Detect which cell encompasses the target text, then output its (x, y) center coordinate. 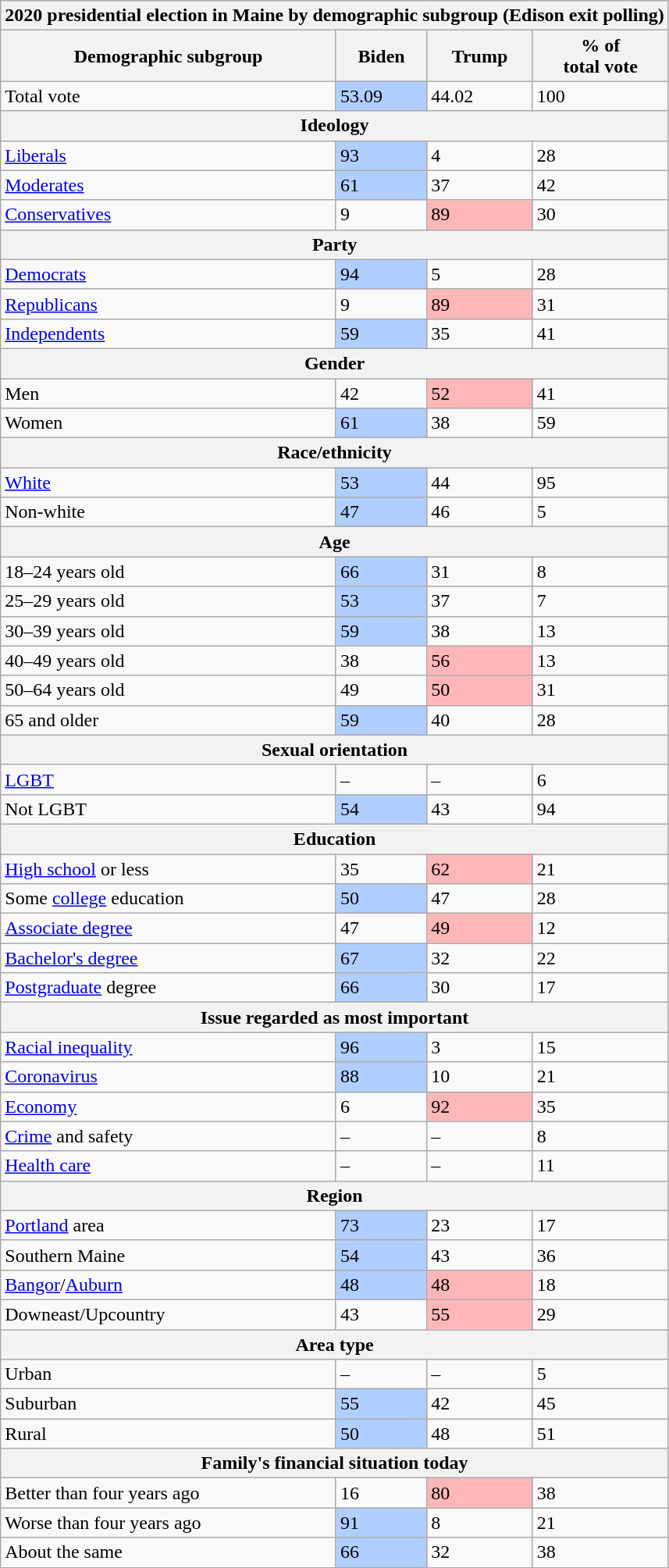
Men (169, 393)
12 (600, 928)
2020 presidential election in Maine by demographic subgroup (Edison exit polling) (335, 16)
10 (479, 1077)
Total vote (169, 96)
Democrats (169, 274)
11 (600, 1166)
65 and older (169, 720)
Associate degree (169, 928)
Southern Maine (169, 1255)
Region (335, 1196)
Suburban (169, 1404)
88 (381, 1077)
18–24 years old (169, 572)
Rural (169, 1434)
Bachelor's degree (169, 958)
Worse than four years ago (169, 1523)
Issue regarded as most important (335, 1017)
4 (479, 155)
Some college education (169, 899)
7 (600, 601)
Demographic subgroup (169, 56)
Crime and safety (169, 1136)
Women (169, 423)
Conservatives (169, 215)
40 (479, 720)
52 (479, 393)
Not LGBT (169, 809)
White (169, 483)
40–49 years old (169, 661)
45 (600, 1404)
51 (600, 1434)
Coronavirus (169, 1077)
High school or less (169, 869)
Racial inequality (169, 1047)
96 (381, 1047)
30–39 years old (169, 631)
91 (381, 1523)
Ideology (335, 126)
15 (600, 1047)
Education (335, 839)
29 (600, 1314)
Biden (381, 56)
67 (381, 958)
56 (479, 661)
Race/ethnicity (335, 453)
62 (479, 869)
80 (479, 1493)
44 (479, 483)
93 (381, 155)
22 (600, 958)
18 (600, 1285)
46 (479, 512)
Liberals (169, 155)
% oftotal vote (600, 56)
Independents (169, 333)
44.02 (479, 96)
92 (479, 1107)
Family's financial situation today (335, 1463)
23 (479, 1225)
73 (381, 1225)
Urban (169, 1374)
Downeast/Upcountry (169, 1314)
Party (335, 244)
95 (600, 483)
16 (381, 1493)
Portland area (169, 1225)
50–64 years old (169, 690)
3 (479, 1047)
36 (600, 1255)
Area type (335, 1344)
Postgraduate degree (169, 988)
LGBT (169, 779)
Economy (169, 1107)
Bangor/Auburn (169, 1285)
Better than four years ago (169, 1493)
Trump (479, 56)
Gender (335, 363)
Age (335, 542)
Moderates (169, 185)
53.09 (381, 96)
Health care (169, 1166)
Non-white (169, 512)
Republicans (169, 304)
100 (600, 96)
About the same (169, 1552)
25–29 years old (169, 601)
Sexual orientation (335, 750)
